Search for the cell housing the specified text and yield its [x, y] center coordinate. 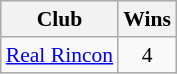
4 [147, 55]
Wins [147, 19]
Club [60, 19]
Real Rincon [60, 55]
